From the cell containing the given text, extract its center point as [x, y] coordinate. 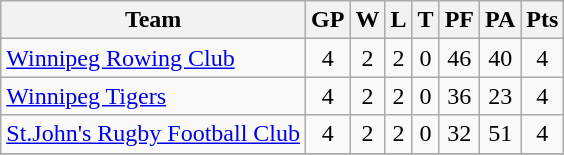
T [426, 20]
Team [154, 20]
St.John's Rugby Football Club [154, 134]
Winnipeg Tigers [154, 96]
23 [500, 96]
GP [328, 20]
36 [459, 96]
L [398, 20]
Pts [542, 20]
PF [459, 20]
51 [500, 134]
W [368, 20]
Winnipeg Rowing Club [154, 58]
46 [459, 58]
40 [500, 58]
32 [459, 134]
PA [500, 20]
